Provide the (X, Y) coordinate of the cell's center where the given text is located.  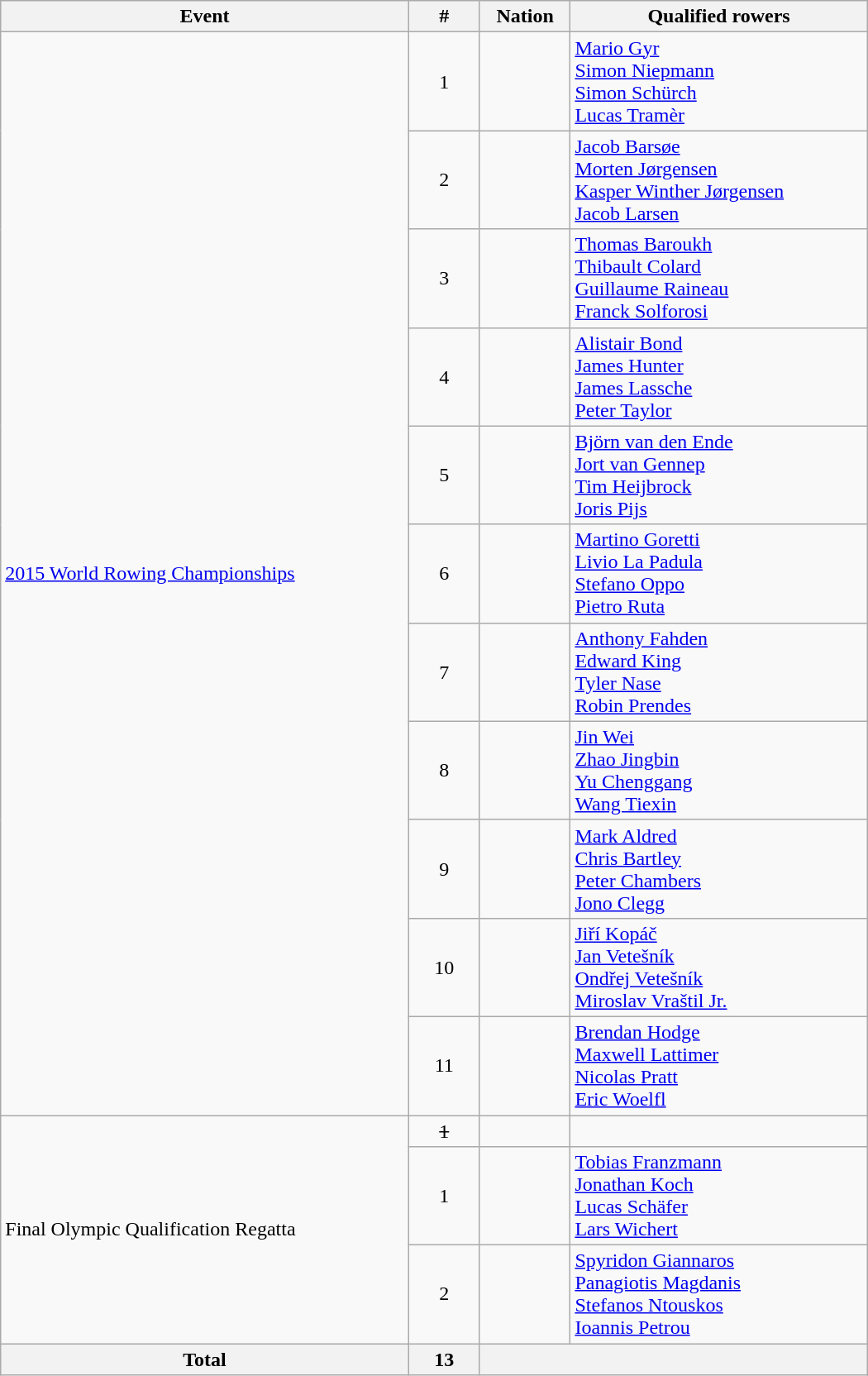
Final Olympic Qualification Regatta (205, 1229)
# (444, 17)
8 (444, 771)
Jin WeiZhao JingbinYu ChenggangWang Tiexin (719, 771)
Mario GyrSimon NiepmannSimon SchürchLucas Tramèr (719, 81)
4 (444, 377)
Anthony FahdenEdward KingTyler NaseRobin Prendes (719, 671)
2015 World Rowing Championships (205, 574)
5 (444, 475)
Mark AldredChris BartleyPeter ChambersJono Clegg (719, 868)
Brendan HodgeMaxwell LattimerNicolas PrattEric Woelfl (719, 1065)
Björn van den EndeJort van GennepTim HeijbrockJoris Pijs (719, 475)
Nation (525, 17)
Jiří KopáčJan VetešníkOndřej VetešníkMiroslav Vraštil Jr. (719, 967)
Tobias FranzmannJonathan KochLucas SchäferLars Wichert (719, 1196)
6 (444, 574)
Thomas BaroukhThibault ColardGuillaume RaineauFranck Solforosi (719, 278)
7 (444, 671)
Total (205, 1359)
11 (444, 1065)
9 (444, 868)
Event (205, 17)
Jacob BarsøeMorten JørgensenKasper Winther JørgensenJacob Larsen (719, 180)
Qualified rowers (719, 17)
Alistair BondJames HunterJames LasschePeter Taylor (719, 377)
Martino GorettiLivio La PadulaStefano OppoPietro Ruta (719, 574)
Spyridon GiannarosPanagiotis MagdanisStefanos NtouskosIoannis Petrou (719, 1295)
3 (444, 278)
13 (444, 1359)
10 (444, 967)
